Detect which cell encompasses the target text, then output its (x, y) center coordinate. 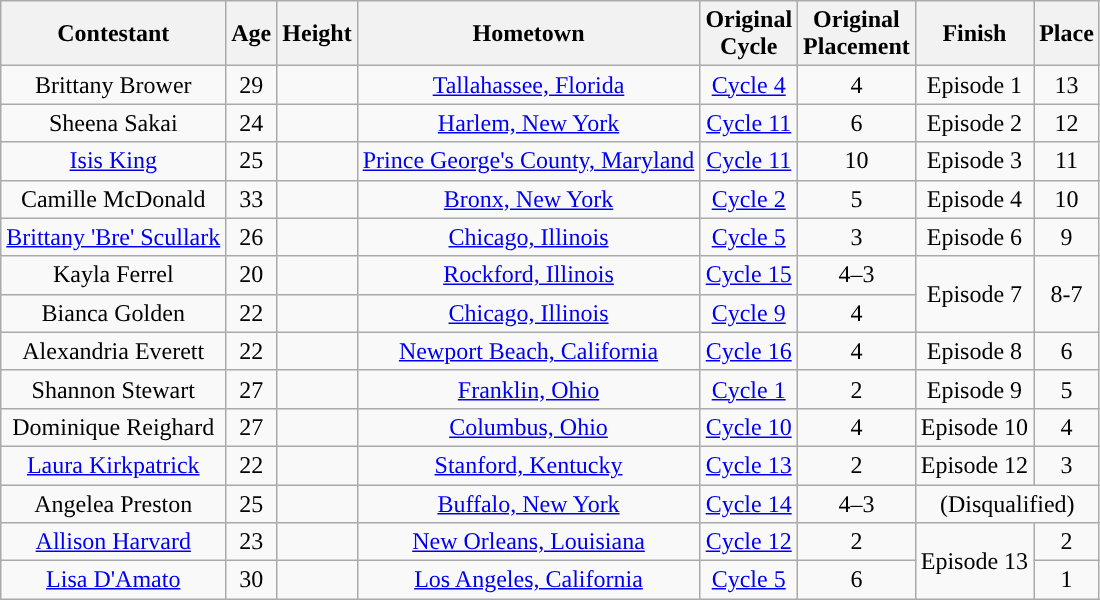
Episode 12 (974, 465)
Place (1067, 34)
Newport Beach, California (528, 351)
Episode 13 (974, 561)
Cycle 2 (749, 199)
Hometown (528, 34)
Angelea Preston (114, 503)
Harlem, New York (528, 123)
Brittany 'Bre' Scullark (114, 237)
9 (1067, 237)
Lisa D'Amato (114, 580)
Cycle 12 (749, 542)
OriginalCycle (749, 34)
Finish (974, 34)
Episode 9 (974, 389)
12 (1067, 123)
13 (1067, 85)
OriginalPlacement (857, 34)
Columbus, Ohio (528, 427)
Cycle 1 (749, 389)
Episode 10 (974, 427)
Isis King (114, 161)
Franklin, Ohio (528, 389)
(Disqualified) (1007, 503)
Episode 8 (974, 351)
33 (252, 199)
Tallahassee, Florida (528, 85)
23 (252, 542)
Cycle 9 (749, 313)
1 (1067, 580)
Dominique Reighard (114, 427)
Cycle 4 (749, 85)
Laura Kirkpatrick (114, 465)
Allison Harvard (114, 542)
Episode 3 (974, 161)
Bianca Golden (114, 313)
Buffalo, New York (528, 503)
Height (317, 34)
Contestant (114, 34)
Cycle 13 (749, 465)
Episode 7 (974, 294)
Cycle 16 (749, 351)
30 (252, 580)
20 (252, 275)
Los Angeles, California (528, 580)
Stanford, Kentucky (528, 465)
Camille McDonald (114, 199)
24 (252, 123)
8-7 (1067, 294)
Rockford, Illinois (528, 275)
Kayla Ferrel (114, 275)
Prince George's County, Maryland (528, 161)
Episode 2 (974, 123)
New Orleans, Louisiana (528, 542)
Alexandria Everett (114, 351)
Cycle 15 (749, 275)
Cycle 10 (749, 427)
Brittany Brower (114, 85)
Shannon Stewart (114, 389)
Cycle 14 (749, 503)
11 (1067, 161)
29 (252, 85)
Episode 4 (974, 199)
Episode 1 (974, 85)
Sheena Sakai (114, 123)
Age (252, 34)
Episode 6 (974, 237)
26 (252, 237)
Bronx, New York (528, 199)
